Extract the [x, y] coordinate from the center of the cell holding the provided text.  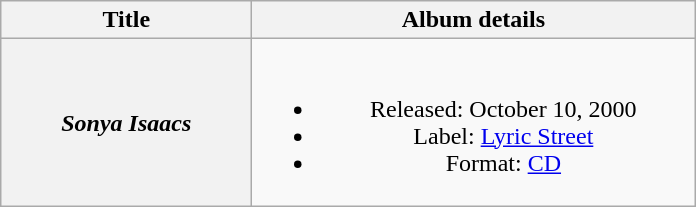
Sonya Isaacs [126, 122]
Released: October 10, 2000Label: Lyric StreetFormat: CD [474, 122]
Album details [474, 20]
Title [126, 20]
